Detect which cell encompasses the target text, then output its [x, y] center coordinate. 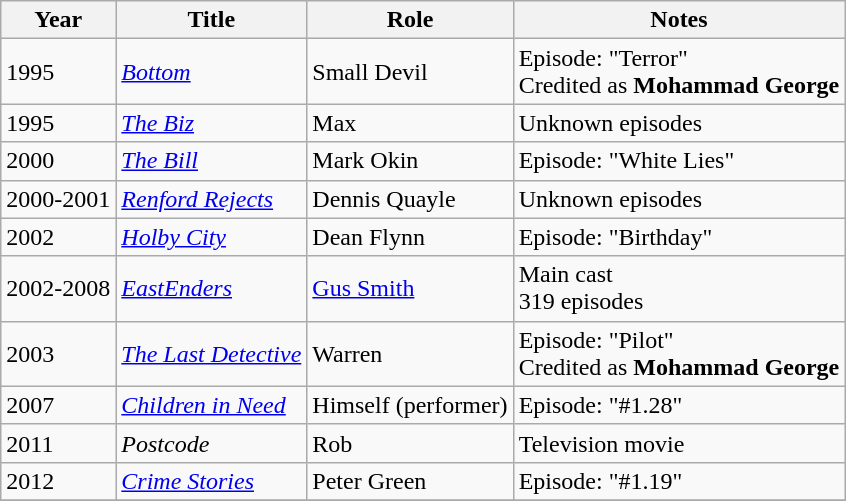
2000 [58, 161]
Crime Stories [212, 481]
Gus Smith [410, 288]
2002-2008 [58, 288]
Peter Green [410, 481]
Episode: "White Lies" [679, 161]
Television movie [679, 443]
The Bill [212, 161]
2012 [58, 481]
2003 [58, 354]
The Last Detective [212, 354]
Notes [679, 20]
Episode: "Terror"Credited as Mohammad George [679, 72]
The Biz [212, 123]
2002 [58, 237]
Rob [410, 443]
Postcode [212, 443]
Warren [410, 354]
Children in Need [212, 405]
Renford Rejects [212, 199]
Episode: "#1.28" [679, 405]
Title [212, 20]
Role [410, 20]
EastEnders [212, 288]
Mark Okin [410, 161]
Episode: "Pilot"Credited as Mohammad George [679, 354]
Main cast319 episodes [679, 288]
Max [410, 123]
2011 [58, 443]
Bottom [212, 72]
Himself (performer) [410, 405]
Episode: "Birthday" [679, 237]
Episode: "#1.19" [679, 481]
2000-2001 [58, 199]
2007 [58, 405]
Small Devil [410, 72]
Dean Flynn [410, 237]
Dennis Quayle [410, 199]
Holby City [212, 237]
Year [58, 20]
